Capture the cell that displays the provided text and extract its (X, Y) central coordinate. 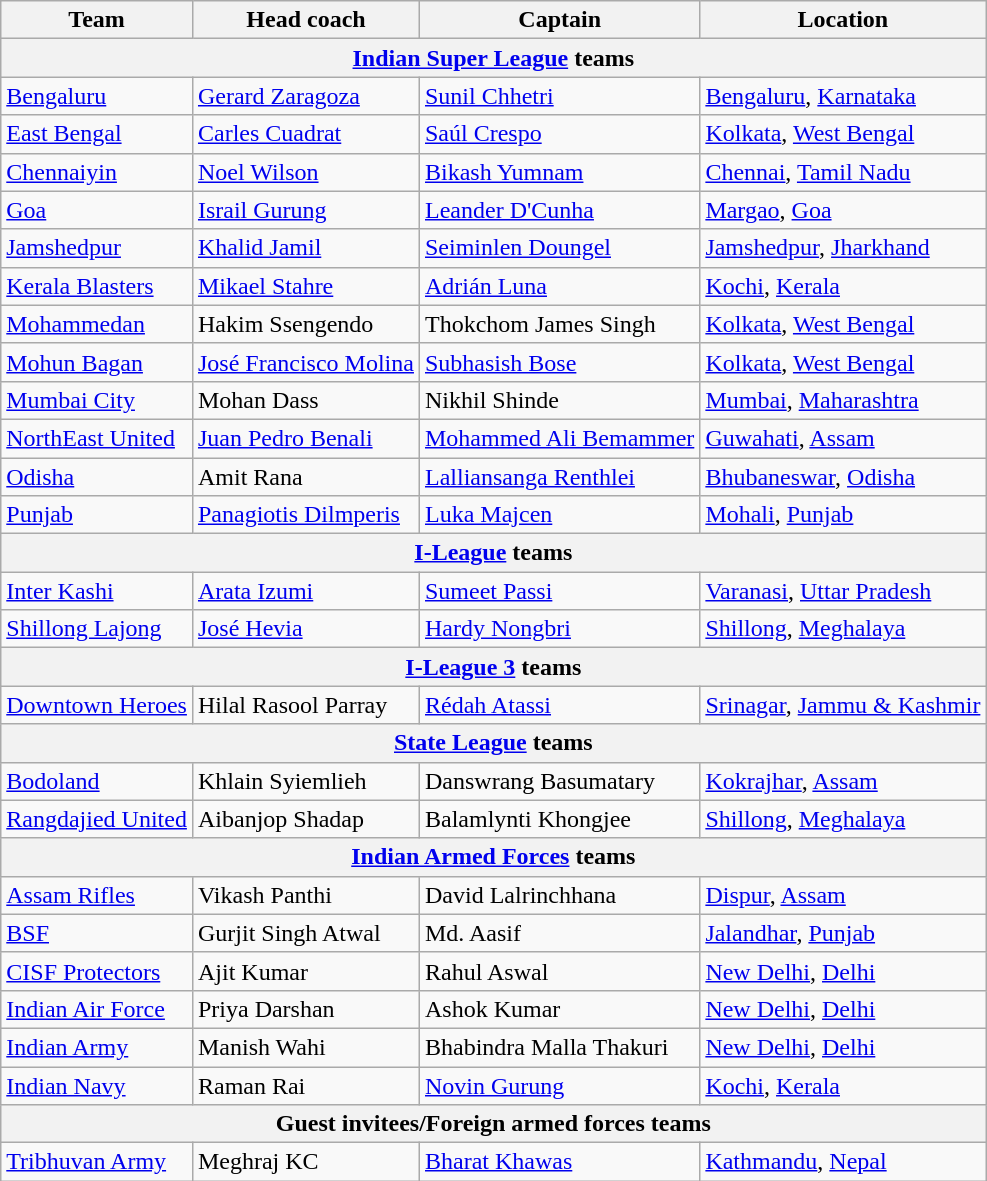
Raman Rai (306, 1085)
Carles Cuadrat (306, 134)
Manish Wahi (306, 1047)
Downtown Heroes (97, 705)
Guwahati, Assam (843, 438)
Arata Izumi (306, 591)
Hardy Nongbri (559, 629)
Mohammedan (97, 324)
Adrián Luna (559, 286)
David Lalrinchhana (559, 895)
Head coach (306, 20)
Kerala Blasters (97, 286)
Varanasi, Uttar Pradesh (843, 591)
Seiminlen Doungel (559, 248)
Bengaluru, Karnataka (843, 96)
José Hevia (306, 629)
Inter Kashi (97, 591)
Israil Gurung (306, 210)
Vikash Panthi (306, 895)
Jamshedpur (97, 248)
Novin Gurung (559, 1085)
Hakim Ssengendo (306, 324)
Bodoland (97, 781)
Kathmandu, Nepal (843, 1162)
Nikhil Shinde (559, 400)
Indian Army (97, 1047)
Ashok Kumar (559, 1009)
Guest invitees/Foreign armed forces teams (494, 1124)
Meghraj KC (306, 1162)
Indian Armed Forces teams (494, 857)
Priya Darshan (306, 1009)
Gurjit Singh Atwal (306, 933)
Rangdajied United (97, 819)
Rahul Aswal (559, 971)
Sunil Chhetri (559, 96)
Leander D'Cunha (559, 210)
Khalid Jamil (306, 248)
José Francisco Molina (306, 362)
Shillong Lajong (97, 629)
Goa (97, 210)
CISF Protectors (97, 971)
Captain (559, 20)
State League teams (494, 743)
East Bengal (97, 134)
Dispur, Assam (843, 895)
Srinagar, Jammu & Kashmir (843, 705)
Mikael Stahre (306, 286)
Mumbai, Maharashtra (843, 400)
Bikash Yumnam (559, 172)
Gerard Zaragoza (306, 96)
Juan Pedro Benali (306, 438)
Mohan Dass (306, 400)
Sumeet Passi (559, 591)
Chennai, Tamil Nadu (843, 172)
Rédah Atassi (559, 705)
Noel Wilson (306, 172)
Mohali, Punjab (843, 515)
Lalliansanga Renthlei (559, 477)
Odisha (97, 477)
Ajit Kumar (306, 971)
Location (843, 20)
Jamshedpur, Jharkhand (843, 248)
I-League 3 teams (494, 667)
Mohammed Ali Bemammer (559, 438)
Punjab (97, 515)
Indian Air Force (97, 1009)
Indian Navy (97, 1085)
Danswrang Basumatary (559, 781)
BSF (97, 933)
Balamlynti Khongjee (559, 819)
Khlain Syiemlieh (306, 781)
Team (97, 20)
Indian Super League teams (494, 58)
Saúl Crespo (559, 134)
Subhasish Bose (559, 362)
Hilal Rasool Parray (306, 705)
Jalandhar, Punjab (843, 933)
Aibanjop Shadap (306, 819)
Amit Rana (306, 477)
Bhabindra Malla Thakuri (559, 1047)
Thokchom James Singh (559, 324)
Margao, Goa (843, 210)
Panagiotis Dilmperis (306, 515)
Tribhuvan Army (97, 1162)
Kokrajhar, Assam (843, 781)
Mohun Bagan (97, 362)
Luka Majcen (559, 515)
Assam Rifles (97, 895)
Md. Aasif (559, 933)
NorthEast United (97, 438)
Mumbai City (97, 400)
Chennaiyin (97, 172)
Bengaluru (97, 96)
Bharat Khawas (559, 1162)
I-League teams (494, 553)
Bhubaneswar, Odisha (843, 477)
